Extract the [x, y] coordinate from the center of the cell holding the provided text.  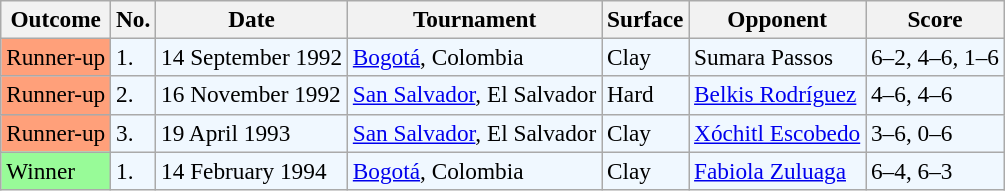
Xóchitl Escobedo [778, 133]
Belkis Rodríguez [778, 95]
19 April 1993 [252, 133]
16 November 1992 [252, 95]
Outcome [56, 19]
6–4, 6–3 [936, 170]
Winner [56, 170]
Sumara Passos [778, 57]
4–6, 4–6 [936, 95]
Date [252, 19]
3. [134, 133]
No. [134, 19]
2. [134, 95]
Fabiola Zuluaga [778, 170]
14 February 1994 [252, 170]
Opponent [778, 19]
Tournament [474, 19]
3–6, 0–6 [936, 133]
Hard [646, 95]
Surface [646, 19]
14 September 1992 [252, 57]
Score [936, 19]
6–2, 4–6, 1–6 [936, 57]
